Search for the cell housing the specified text and yield its [x, y] center coordinate. 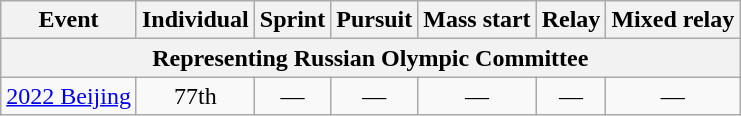
Representing Russian Olympic Committee [370, 58]
Individual [195, 20]
77th [195, 96]
Pursuit [374, 20]
Relay [571, 20]
Mixed relay [673, 20]
Mass start [477, 20]
― [673, 96]
Event [69, 20]
Sprint [292, 20]
2022 Beijing [69, 96]
